From the cell containing the given text, extract its center point as [x, y] coordinate. 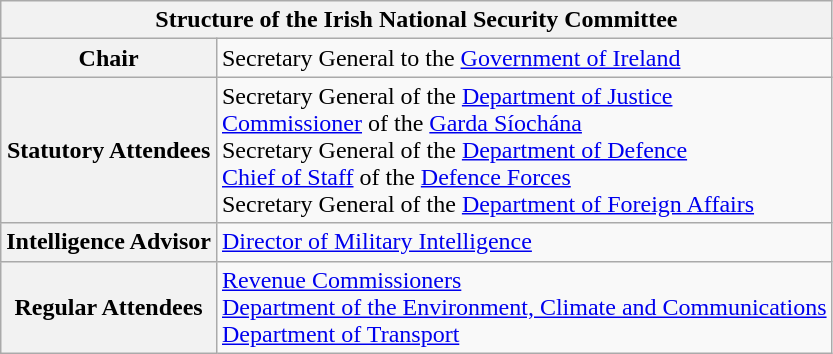
Secretary General to the Government of Ireland [524, 58]
Revenue CommissionersDepartment of the Environment, Climate and Communications Department of Transport [524, 307]
Director of Military Intelligence [524, 242]
Chair [109, 58]
Regular Attendees [109, 307]
Intelligence Advisor [109, 242]
Statutory Attendees [109, 150]
Structure of the Irish National Security Committee [416, 20]
